Identify which cell holds the provided text, then report its [X, Y] central coordinate. 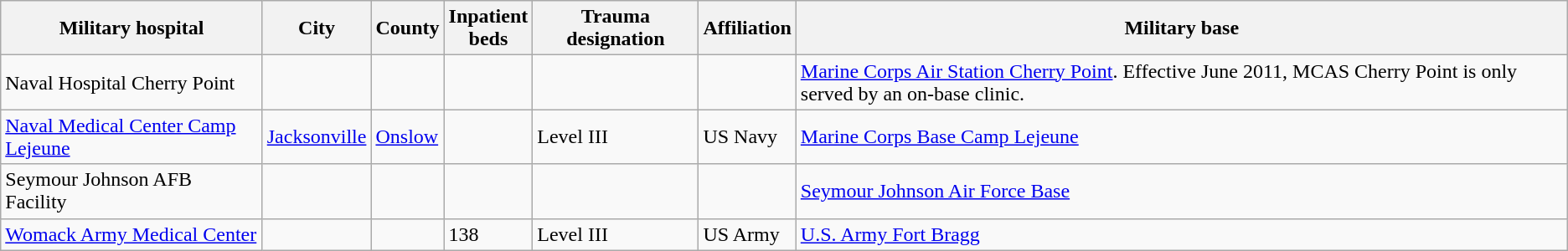
Seymour Johnson AFB Facility [132, 191]
Military base [1181, 28]
138 [488, 234]
Seymour Johnson Air Force Base [1181, 191]
Marine Corps Air Station Cherry Point. Effective June 2011, MCAS Cherry Point is only served by an on-base clinic. [1181, 82]
Inpatientbeds [488, 28]
Affiliation [747, 28]
Trauma designation [616, 28]
Womack Army Medical Center [132, 234]
U.S. Army Fort Bragg [1181, 234]
Military hospital [132, 28]
Onslow [407, 137]
Marine Corps Base Camp Lejeune [1181, 137]
County [407, 28]
City [317, 28]
Naval Hospital Cherry Point [132, 82]
US Army [747, 234]
Jacksonville [317, 137]
Naval Medical Center Camp Lejeune [132, 137]
US Navy [747, 137]
